Scan for the cell matching the given text and deliver its [x, y] coordinate at center. 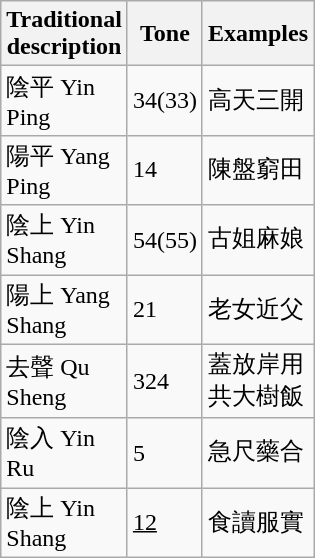
急尺藥合 [258, 453]
陰平 Yin Ping [64, 101]
Tone [164, 34]
陽上 Yang Shang [64, 309]
Examples [258, 34]
34(33) [164, 101]
21 [164, 309]
老女近父 [258, 309]
陳盤窮田 [258, 170]
324 [164, 381]
蓋放岸用共大樹飯 [258, 381]
陰入 Yin Ru [64, 453]
54(55) [164, 240]
食讀服實 [258, 523]
陽平 Yang Ping [64, 170]
Traditional description [64, 34]
14 [164, 170]
高天三開 [258, 101]
去聲 Qu Sheng [64, 381]
12 [164, 523]
5 [164, 453]
古姐麻娘 [258, 240]
